Extract the [x, y] coordinate from the center of the cell holding the provided text.  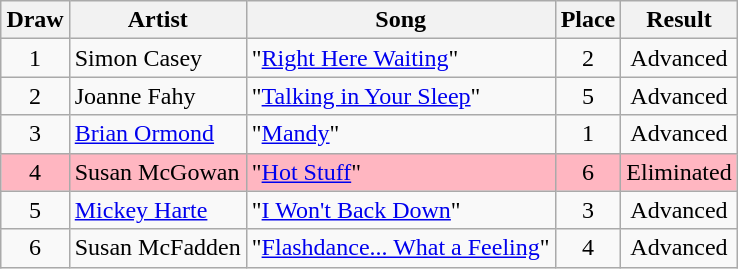
Result [679, 20]
"Flashdance... What a Feeling" [400, 248]
"Right Here Waiting" [400, 58]
Mickey Harte [158, 210]
Susan McGowan [158, 172]
Draw [35, 20]
Eliminated [679, 172]
"Talking in Your Sleep" [400, 96]
Song [400, 20]
Susan McFadden [158, 248]
"Hot Stuff" [400, 172]
"Mandy" [400, 134]
Artist [158, 20]
Place [588, 20]
Joanne Fahy [158, 96]
Brian Ormond [158, 134]
"I Won't Back Down" [400, 210]
Simon Casey [158, 58]
